Locate the cell with the specified text and output its [X, Y] center coordinate. 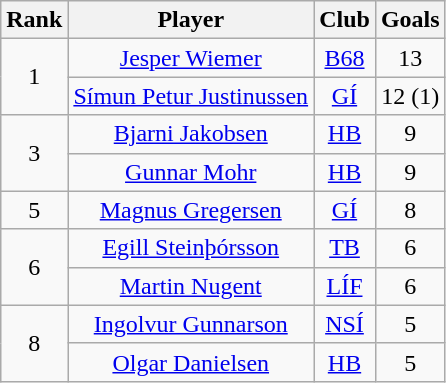
1 [34, 77]
Olgar Danielsen [191, 362]
Símun Petur Justinussen [191, 96]
3 [34, 153]
B68 [345, 58]
LÍF [345, 286]
Club [345, 20]
TB [345, 248]
13 [410, 58]
Gunnar Mohr [191, 172]
Martin Nugent [191, 286]
Goals [410, 20]
Rank [34, 20]
Bjarni Jakobsen [191, 134]
Ingolvur Gunnarson [191, 324]
NSÍ [345, 324]
12 (1) [410, 96]
Magnus Gregersen [191, 210]
Jesper Wiemer [191, 58]
Egill Steinþórsson [191, 248]
Player [191, 20]
